Extract the [X, Y] coordinate from the center of the cell holding the provided text.  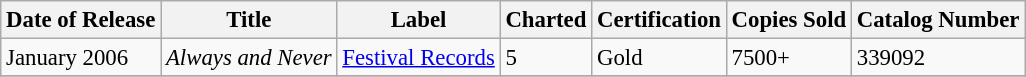
7500+ [788, 58]
339092 [938, 58]
5 [546, 58]
Festival Records [418, 58]
Charted [546, 20]
January 2006 [81, 58]
Date of Release [81, 20]
Certification [660, 20]
Catalog Number [938, 20]
Label [418, 20]
Copies Sold [788, 20]
Title [249, 20]
Always and Never [249, 58]
Gold [660, 58]
